Return the [X, Y] coordinate for the center point of the cell that contains the specified text.  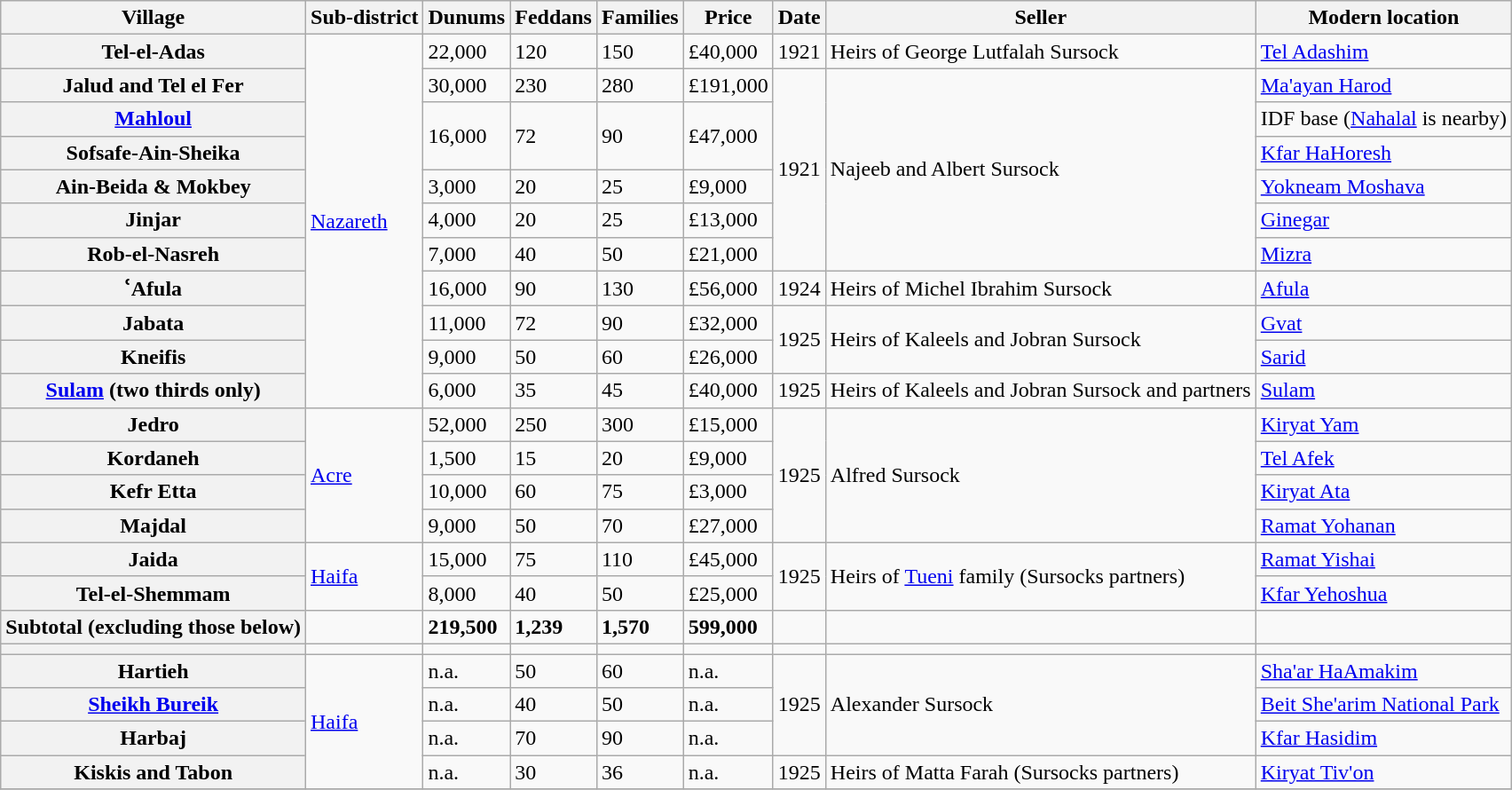
110 [640, 559]
1924 [799, 288]
22,000 [467, 51]
Subtotal (excluding those below) [154, 627]
Kiryat Tiv'on [1383, 772]
Najeeb and Albert Sursock [1040, 170]
Rob-el-Nasreh [154, 254]
Ramat Yohanan [1383, 525]
Families [640, 18]
250 [554, 424]
Hartieh [154, 670]
Ain-Beida & Mokbey [154, 186]
599,000 [728, 627]
Ma'ayan Harod [1383, 85]
Seller [1040, 18]
4,000 [467, 220]
£26,000 [728, 357]
Sub-district [365, 18]
£21,000 [728, 254]
Tel Afek [1383, 458]
Kfar Yehoshua [1383, 593]
ʿAfula [154, 288]
Sarid [1383, 357]
280 [640, 85]
1,570 [640, 627]
Yokneam Moshava [1383, 186]
Kiskis and Tabon [154, 772]
7,000 [467, 254]
Modern location [1383, 18]
£15,000 [728, 424]
Mahloul [154, 119]
Heirs of George Lutfalah Sursock [1040, 51]
Nazareth [365, 221]
£27,000 [728, 525]
6,000 [467, 391]
120 [554, 51]
Alexander Sursock [1040, 704]
Village [154, 18]
1,239 [554, 627]
Heirs of Kaleels and Jobran Sursock [1040, 340]
30 [554, 772]
Sulam [1383, 391]
£13,000 [728, 220]
52,000 [467, 424]
10,000 [467, 492]
Sulam (two thirds only) [154, 391]
8,000 [467, 593]
£32,000 [728, 323]
130 [640, 288]
Alfred Sursock [1040, 475]
IDF base (Nahalal is nearby) [1383, 119]
Kefr Etta [154, 492]
£45,000 [728, 559]
Heirs of Matta Farah (Sursocks partners) [1040, 772]
Kneifis [154, 357]
£191,000 [728, 85]
Sheikh Bureik [154, 705]
3,000 [467, 186]
Tel-el-Adas [154, 51]
35 [554, 391]
Sha'ar HaAmakim [1383, 670]
Heirs of Tueni family (Sursocks partners) [1040, 576]
Jaida [154, 559]
Harbaj [154, 739]
Sofsafe-Ain-Sheika [154, 153]
Price [728, 18]
Ginegar [1383, 220]
30,000 [467, 85]
Tel Adashim [1383, 51]
£25,000 [728, 593]
Kiryat Yam [1383, 424]
Kiryat Ata [1383, 492]
Majdal [154, 525]
Dunums [467, 18]
£47,000 [728, 136]
Kfar HaHoresh [1383, 153]
Jinjar [154, 220]
Kordaneh [154, 458]
150 [640, 51]
Kfar Hasidim [1383, 739]
Ramat Yishai [1383, 559]
15 [554, 458]
Jabata [154, 323]
Heirs of Michel Ibrahim Sursock [1040, 288]
36 [640, 772]
45 [640, 391]
15,000 [467, 559]
Date [799, 18]
Jalud and Tel el Fer [154, 85]
Gvat [1383, 323]
Mizra [1383, 254]
230 [554, 85]
Feddans [554, 18]
11,000 [467, 323]
Beit She'arim National Park [1383, 705]
1,500 [467, 458]
Acre [365, 475]
Heirs of Kaleels and Jobran Sursock and partners [1040, 391]
300 [640, 424]
£56,000 [728, 288]
Tel-el-Shemmam [154, 593]
219,500 [467, 627]
£3,000 [728, 492]
Jedro [154, 424]
Afula [1383, 288]
